Find where the given text appears and provide that cell's center as (X, Y) coordinate. 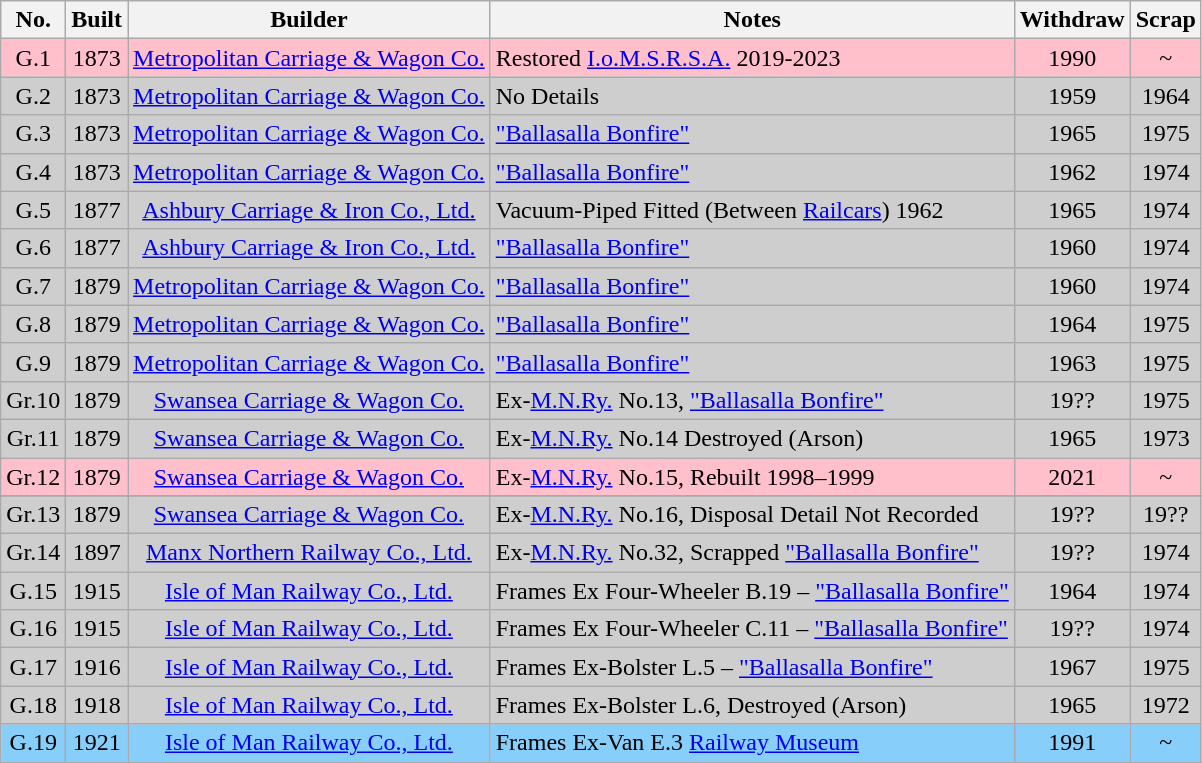
1972 (1166, 705)
G.3 (34, 134)
G.6 (34, 248)
1990 (1072, 58)
G.18 (34, 705)
Frames Ex Four-Wheeler C.11 – "Ballasalla Bonfire" (752, 629)
G.19 (34, 743)
G.16 (34, 629)
2021 (1072, 477)
Builder (310, 20)
G.5 (34, 210)
G.15 (34, 591)
Gr.12 (34, 477)
Restored I.o.M.S.R.S.A. 2019-2023 (752, 58)
Frames Ex-Van E.3 Railway Museum (752, 743)
G.17 (34, 667)
1967 (1072, 667)
Withdraw (1072, 20)
Ex-M.N.Ry. No.32, Scrapped "Ballasalla Bonfire" (752, 553)
Scrap (1166, 20)
Vacuum-Piped Fitted (Between Railcars) 1962 (752, 210)
G.7 (34, 286)
1918 (97, 705)
No. (34, 20)
1962 (1072, 172)
G.8 (34, 324)
No Details (752, 96)
1921 (97, 743)
Gr.11 (34, 438)
Frames Ex-Bolster L.6, Destroyed (Arson) (752, 705)
1916 (97, 667)
G.1 (34, 58)
Manx Northern Railway Co., Ltd. (310, 553)
Gr.13 (34, 515)
Ex-M.N.Ry. No.13, "Ballasalla Bonfire" (752, 400)
Gr.10 (34, 400)
Ex-M.N.Ry. No.14 Destroyed (Arson) (752, 438)
Frames Ex-Bolster L.5 – "Ballasalla Bonfire" (752, 667)
Ex-M.N.Ry. No.16, Disposal Detail Not Recorded (752, 515)
1973 (1166, 438)
Frames Ex Four-Wheeler B.19 – "Ballasalla Bonfire" (752, 591)
G.9 (34, 362)
Ex-M.N.Ry. No.15, Rebuilt 1998–1999 (752, 477)
1897 (97, 553)
Built (97, 20)
1959 (1072, 96)
Gr.14 (34, 553)
G.4 (34, 172)
1963 (1072, 362)
1991 (1072, 743)
Notes (752, 20)
G.2 (34, 96)
